Scan for the cell matching the given text and deliver its (x, y) coordinate at center. 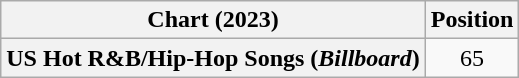
US Hot R&B/Hip-Hop Songs (Billboard) (213, 58)
Chart (2023) (213, 20)
65 (472, 58)
Position (472, 20)
